Capture the cell that displays the provided text and extract its (x, y) central coordinate. 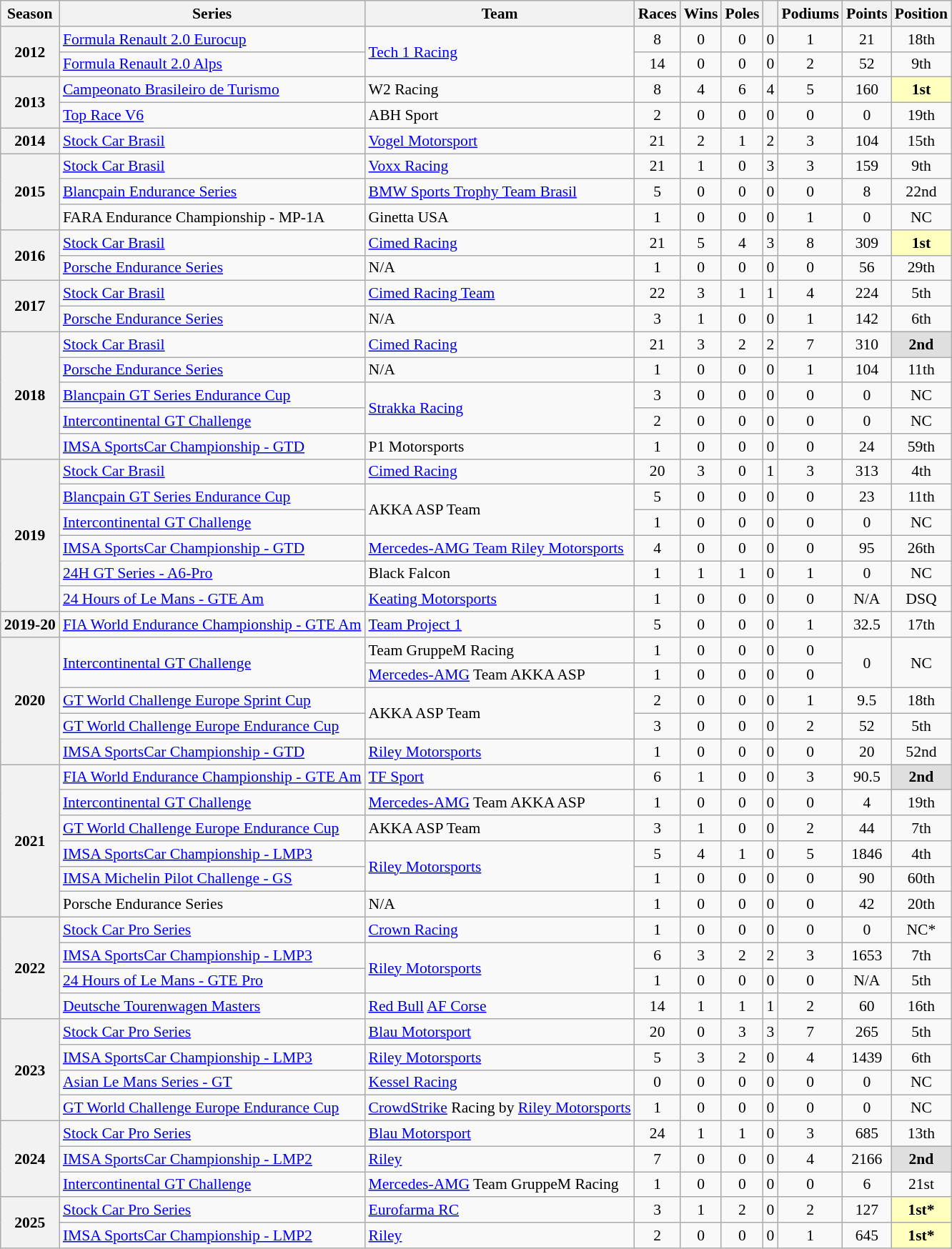
2018 (30, 395)
265 (867, 1032)
Vogel Motorsport (500, 141)
1653 (867, 955)
Formula Renault 2.0 Alps (212, 64)
2023 (30, 1070)
Deutsche Tourenwagen Masters (212, 1007)
2012 (30, 51)
Wins (701, 14)
Black Falcon (500, 574)
95 (867, 548)
310 (867, 344)
Ginetta USA (500, 217)
32.5 (867, 624)
21st (921, 1185)
Team (500, 14)
Blancpain Endurance Series (212, 192)
24H GT Series - A6-Pro (212, 574)
Team GruppeM Racing (500, 650)
313 (867, 472)
2025 (30, 1223)
Formula Renault 2.0 Eurocup (212, 39)
127 (867, 1210)
Top Race V6 (212, 116)
2022 (30, 968)
W2 Racing (500, 90)
1439 (867, 1058)
142 (867, 319)
Crown Racing (500, 930)
Team Project 1 (500, 624)
42 (867, 905)
Tech 1 Racing (500, 51)
CrowdStrike Racing by Riley Motorsports (500, 1108)
Kessel Racing (500, 1083)
2013 (30, 103)
BMW Sports Trophy Team Brasil (500, 192)
16th (921, 1007)
P1 Motorsports (500, 447)
56 (867, 268)
Mercedes-AMG Team Riley Motorsports (500, 548)
Series (212, 14)
24 Hours of Le Mans - GTE Pro (212, 981)
Mercedes-AMG Team GruppeM Racing (500, 1185)
Eurofarma RC (500, 1210)
17th (921, 624)
2166 (867, 1159)
Races (658, 14)
FARA Endurance Championship - MP-1A (212, 217)
Keating Motorsports (500, 599)
Podiums (810, 14)
309 (867, 243)
ABH Sport (500, 116)
685 (867, 1134)
159 (867, 166)
26th (921, 548)
Points (867, 14)
2019 (30, 535)
224 (867, 294)
24 Hours of Le Mans - GTE Am (212, 599)
2014 (30, 141)
2024 (30, 1159)
60th (921, 879)
Campeonato Brasileiro de Turismo (212, 90)
44 (867, 828)
2016 (30, 256)
60 (867, 1007)
9.5 (867, 701)
Season (30, 14)
TF Sport (500, 777)
2015 (30, 191)
Red Bull AF Corse (500, 1007)
13th (921, 1134)
160 (867, 90)
23 (867, 497)
IMSA Michelin Pilot Challenge - GS (212, 879)
1846 (867, 854)
2020 (30, 701)
22 (658, 294)
Poles (742, 14)
Strakka Racing (500, 409)
90 (867, 879)
GT World Challenge Europe Sprint Cup (212, 701)
90.5 (867, 777)
2017 (30, 306)
Voxx Racing (500, 166)
Cimed Racing Team (500, 294)
29th (921, 268)
15th (921, 141)
DSQ (921, 599)
NC* (921, 930)
Position (921, 14)
2019-20 (30, 624)
52nd (921, 752)
2021 (30, 841)
22nd (921, 192)
Asian Le Mans Series - GT (212, 1083)
645 (867, 1235)
59th (921, 447)
20th (921, 905)
